Return [x, y] of the center of cell containing provided text 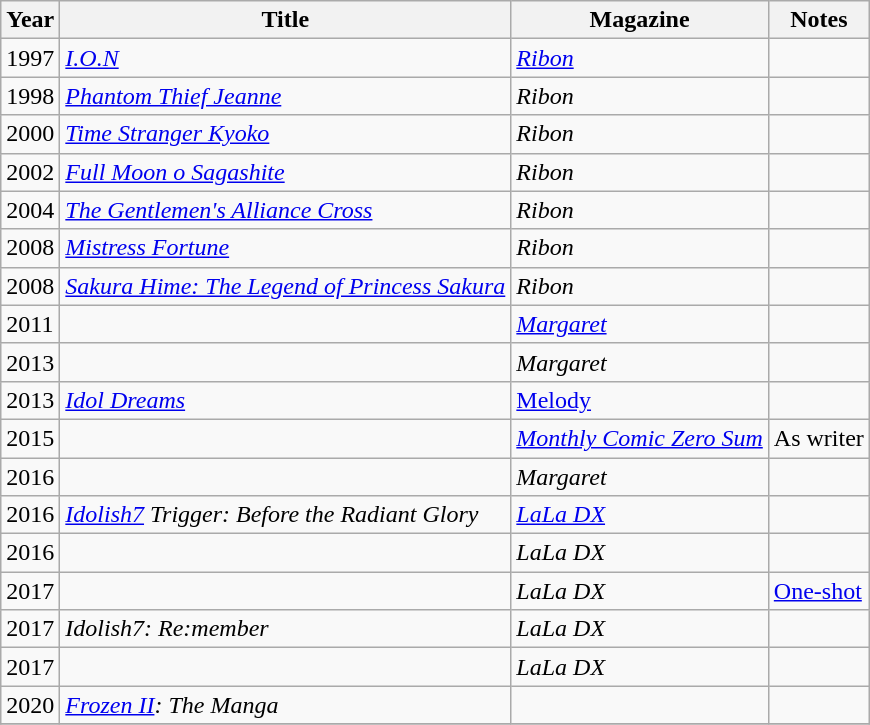
2004 [30, 210]
Melody [640, 400]
Time Stranger Kyoko [286, 134]
1998 [30, 96]
Idolish7: Re:member [286, 629]
2015 [30, 438]
Idolish7 Trigger: Before the Radiant Glory [286, 515]
Mistress Fortune [286, 248]
Monthly Comic Zero Sum [640, 438]
2020 [30, 705]
2002 [30, 172]
Notes [818, 20]
As writer [818, 438]
Sakura Hime: The Legend of Princess Sakura [286, 286]
Frozen II: The Manga [286, 705]
Phantom Thief Jeanne [286, 96]
Full Moon o Sagashite [286, 172]
Idol Dreams [286, 400]
1997 [30, 58]
Year [30, 20]
I.O.N [286, 58]
2000 [30, 134]
The Gentlemen's Alliance Cross [286, 210]
One-shot [818, 591]
Title [286, 20]
Magazine [640, 20]
2011 [30, 324]
